Return [x, y] of the center of cell containing provided text 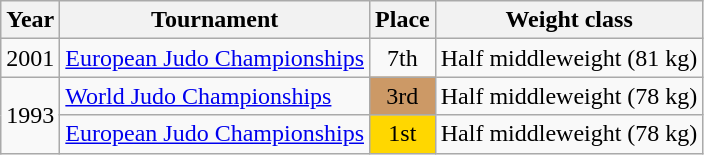
Weight class [569, 20]
1993 [30, 115]
Year [30, 20]
Place [403, 20]
3rd [403, 96]
1st [403, 134]
Tournament [215, 20]
World Judo Championships [215, 96]
Half middleweight (81 kg) [569, 58]
2001 [30, 58]
7th [403, 58]
